Identify which cell holds the provided text, then report its [X, Y] central coordinate. 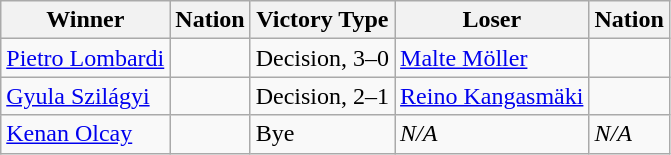
Bye [322, 134]
Kenan Olcay [86, 134]
Reino Kangasmäki [492, 96]
Malte Möller [492, 58]
Victory Type [322, 20]
Decision, 2–1 [322, 96]
Decision, 3–0 [322, 58]
Gyula Szilágyi [86, 96]
Loser [492, 20]
Winner [86, 20]
Pietro Lombardi [86, 58]
